Capture the cell that displays the provided text and extract its (x, y) central coordinate. 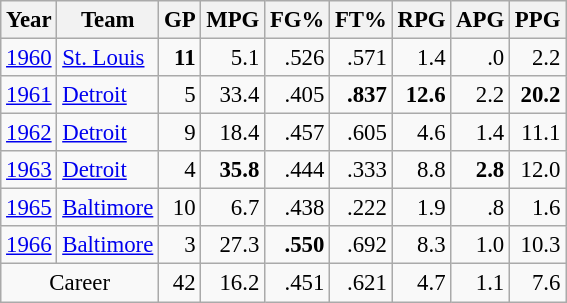
7.6 (538, 283)
33.4 (233, 95)
1966 (29, 245)
.550 (298, 245)
8.3 (422, 245)
11 (180, 58)
.837 (362, 95)
27.3 (233, 245)
.571 (362, 58)
10.3 (538, 245)
.605 (362, 133)
42 (180, 283)
.621 (362, 283)
Team (108, 20)
1.9 (422, 208)
1963 (29, 170)
.457 (298, 133)
9 (180, 133)
Career (80, 283)
8.8 (422, 170)
6.7 (233, 208)
RPG (422, 20)
FG% (298, 20)
PPG (538, 20)
.405 (298, 95)
GP (180, 20)
2.8 (480, 170)
FT% (362, 20)
.8 (480, 208)
St. Louis (108, 58)
4.7 (422, 283)
1.1 (480, 283)
1.6 (538, 208)
4 (180, 170)
1961 (29, 95)
16.2 (233, 283)
5 (180, 95)
3 (180, 245)
.451 (298, 283)
.333 (362, 170)
5.1 (233, 58)
.0 (480, 58)
Year (29, 20)
APG (480, 20)
10 (180, 208)
1962 (29, 133)
11.1 (538, 133)
.692 (362, 245)
35.8 (233, 170)
.444 (298, 170)
4.6 (422, 133)
.222 (362, 208)
.438 (298, 208)
1.0 (480, 245)
1965 (29, 208)
18.4 (233, 133)
MPG (233, 20)
.526 (298, 58)
12.0 (538, 170)
12.6 (422, 95)
1960 (29, 58)
20.2 (538, 95)
